Detect which cell encompasses the target text, then output its [x, y] center coordinate. 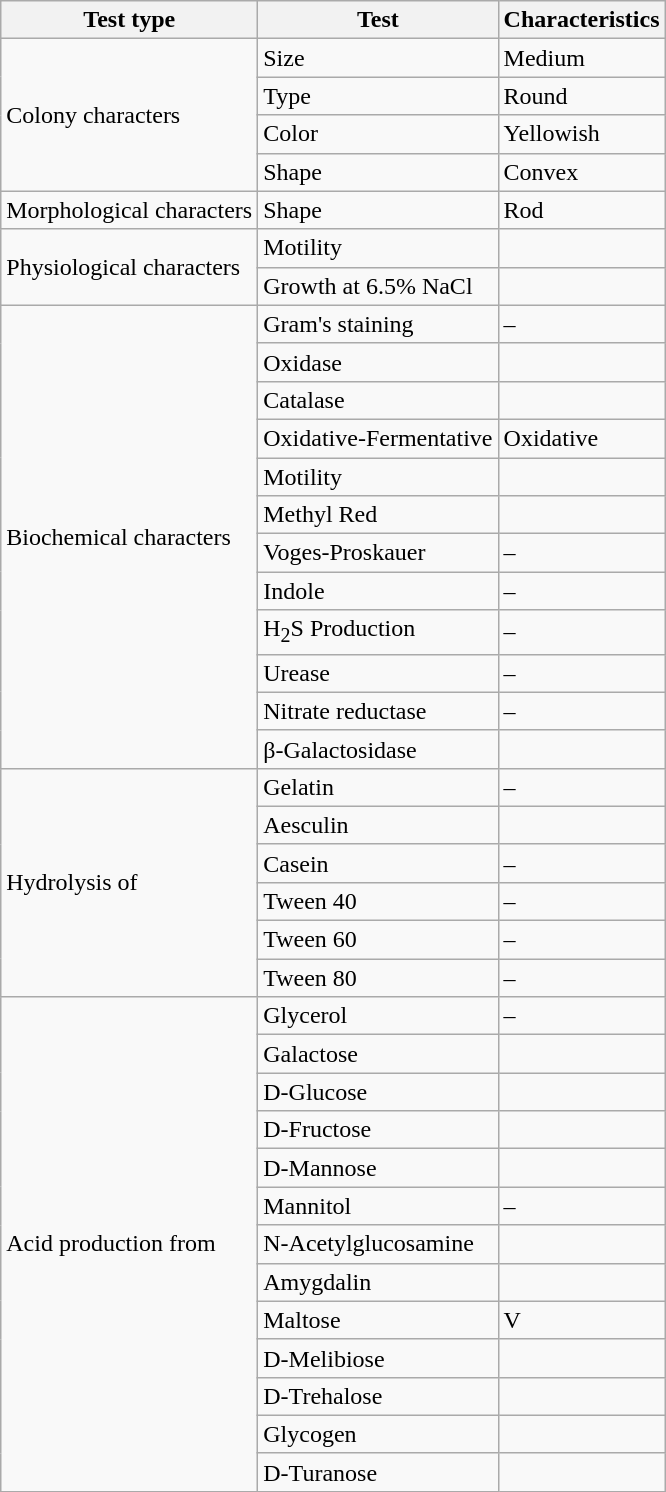
Casein [378, 863]
Morphological characters [130, 210]
Indole [378, 591]
Maltose [378, 1320]
Hydrolysis of [130, 882]
Galactose [378, 1054]
Physiological characters [130, 267]
Convex [582, 172]
Rod [582, 210]
Characteristics [582, 20]
Oxidative-Fermentative [378, 438]
D-Turanose [378, 1472]
Type [378, 96]
D-Glucose [378, 1092]
Yellowish [582, 134]
Glycerol [378, 1016]
D-Fructose [378, 1130]
Round [582, 96]
Gram's staining [378, 324]
Acid production from [130, 1244]
Oxidase [378, 362]
Catalase [378, 400]
D-Mannose [378, 1168]
V [582, 1320]
Urease [378, 673]
Glycogen [378, 1434]
β-Galactosidase [378, 749]
Mannitol [378, 1206]
Gelatin [378, 787]
Tween 80 [378, 978]
Biochemical characters [130, 536]
Test [378, 20]
D-Melibiose [378, 1358]
H2S Production [378, 632]
Color [378, 134]
Oxidative [582, 438]
Size [378, 58]
N-Acetylglucosamine [378, 1244]
D-Trehalose [378, 1396]
Medium [582, 58]
Amygdalin [378, 1282]
Test type [130, 20]
Colony characters [130, 115]
Tween 60 [378, 940]
Voges-Proskauer [378, 553]
Nitrate reductase [378, 711]
Tween 40 [378, 901]
Aesculin [378, 825]
Growth at 6.5% NaCl [378, 286]
Methyl Red [378, 515]
